Output the (x, y) coordinate of the center of the cell containing the given text.  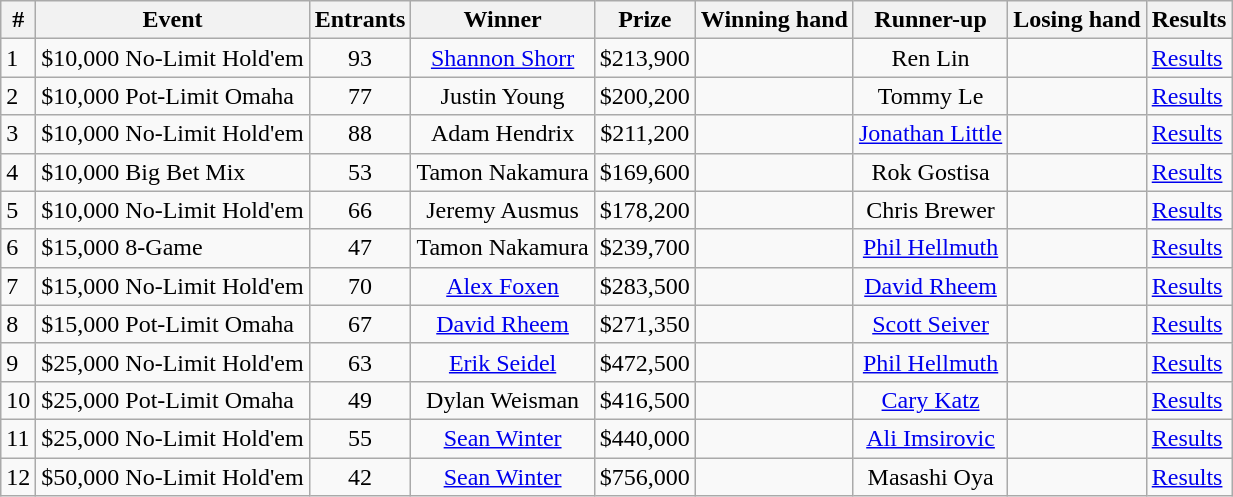
55 (360, 438)
Winning hand (774, 20)
7 (18, 286)
4 (18, 172)
$440,000 (644, 438)
10 (18, 400)
Event (172, 20)
Prize (644, 20)
Masashi Oya (930, 477)
$50,000 No-Limit Hold'em (172, 477)
3 (18, 134)
66 (360, 210)
63 (360, 362)
Chris Brewer (930, 210)
$200,200 (644, 96)
$283,500 (644, 286)
$756,000 (644, 477)
6 (18, 248)
1 (18, 58)
Cary Katz (930, 400)
70 (360, 286)
$239,700 (644, 248)
12 (18, 477)
$15,000 Pot-Limit Omaha (172, 324)
9 (18, 362)
42 (360, 477)
$10,000 Big Bet Mix (172, 172)
# (18, 20)
Tommy Le (930, 96)
$271,350 (644, 324)
Ren Lin (930, 58)
Losing hand (1077, 20)
11 (18, 438)
Ali Imsirovic (930, 438)
$169,600 (644, 172)
$15,000 8-Game (172, 248)
$25,000 Pot-Limit Omaha (172, 400)
67 (360, 324)
88 (360, 134)
47 (360, 248)
Jonathan Little (930, 134)
77 (360, 96)
Entrants (360, 20)
Runner-up (930, 20)
$15,000 No-Limit Hold'em (172, 286)
5 (18, 210)
93 (360, 58)
$10,000 Pot-Limit Omaha (172, 96)
Shannon Shorr (502, 58)
$213,900 (644, 58)
2 (18, 96)
Winner (502, 20)
Scott Seiver (930, 324)
$211,200 (644, 134)
53 (360, 172)
Alex Foxen (502, 286)
$416,500 (644, 400)
Adam Hendrix (502, 134)
Justin Young (502, 96)
Rok Gostisa (930, 172)
Erik Seidel (502, 362)
$178,200 (644, 210)
8 (18, 324)
Jeremy Ausmus (502, 210)
$472,500 (644, 362)
49 (360, 400)
Dylan Weisman (502, 400)
